Provide the [X, Y] coordinate of the cell's center where the given text is located.  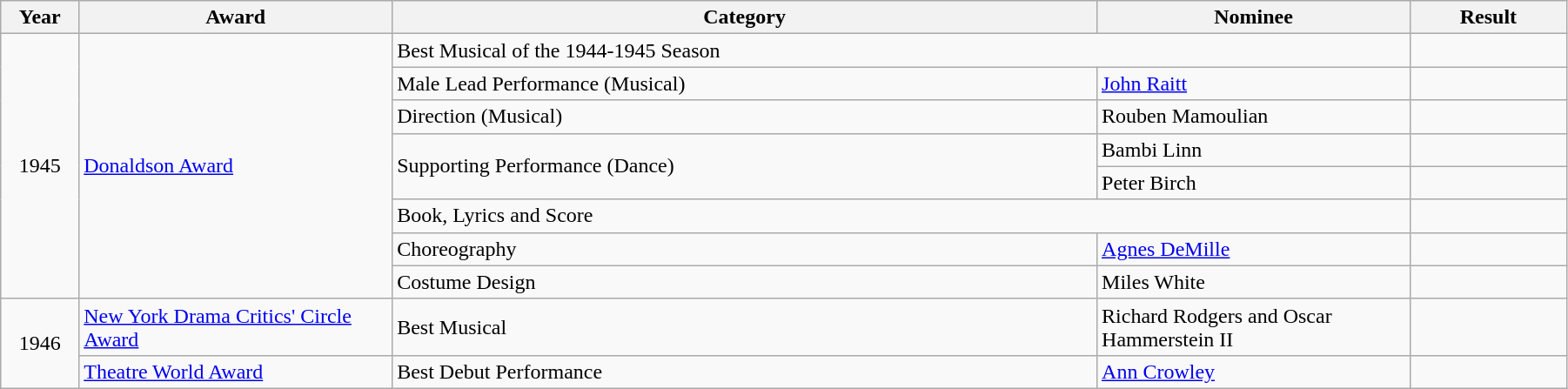
Donaldson Award [236, 166]
Best Debut Performance [745, 372]
Miles White [1254, 282]
Choreography [745, 249]
1945 [40, 166]
Male Lead Performance (Musical) [745, 84]
Year [40, 17]
Ann Crowley [1254, 372]
Nominee [1254, 17]
Direction (Musical) [745, 117]
Best Musical of the 1944-1945 Season [901, 50]
Costume Design [745, 282]
John Raitt [1254, 84]
Supporting Performance (Dance) [745, 166]
Richard Rodgers and Oscar Hammerstein II [1254, 327]
Agnes DeMille [1254, 249]
Result [1488, 17]
Award [236, 17]
Peter Birch [1254, 183]
Book, Lyrics and Score [901, 216]
Best Musical [745, 327]
Category [745, 17]
1946 [40, 343]
Theatre World Award [236, 372]
New York Drama Critics' Circle Award [236, 327]
Rouben Mamoulian [1254, 117]
Bambi Linn [1254, 150]
